Return [x, y] of the center of cell containing provided text 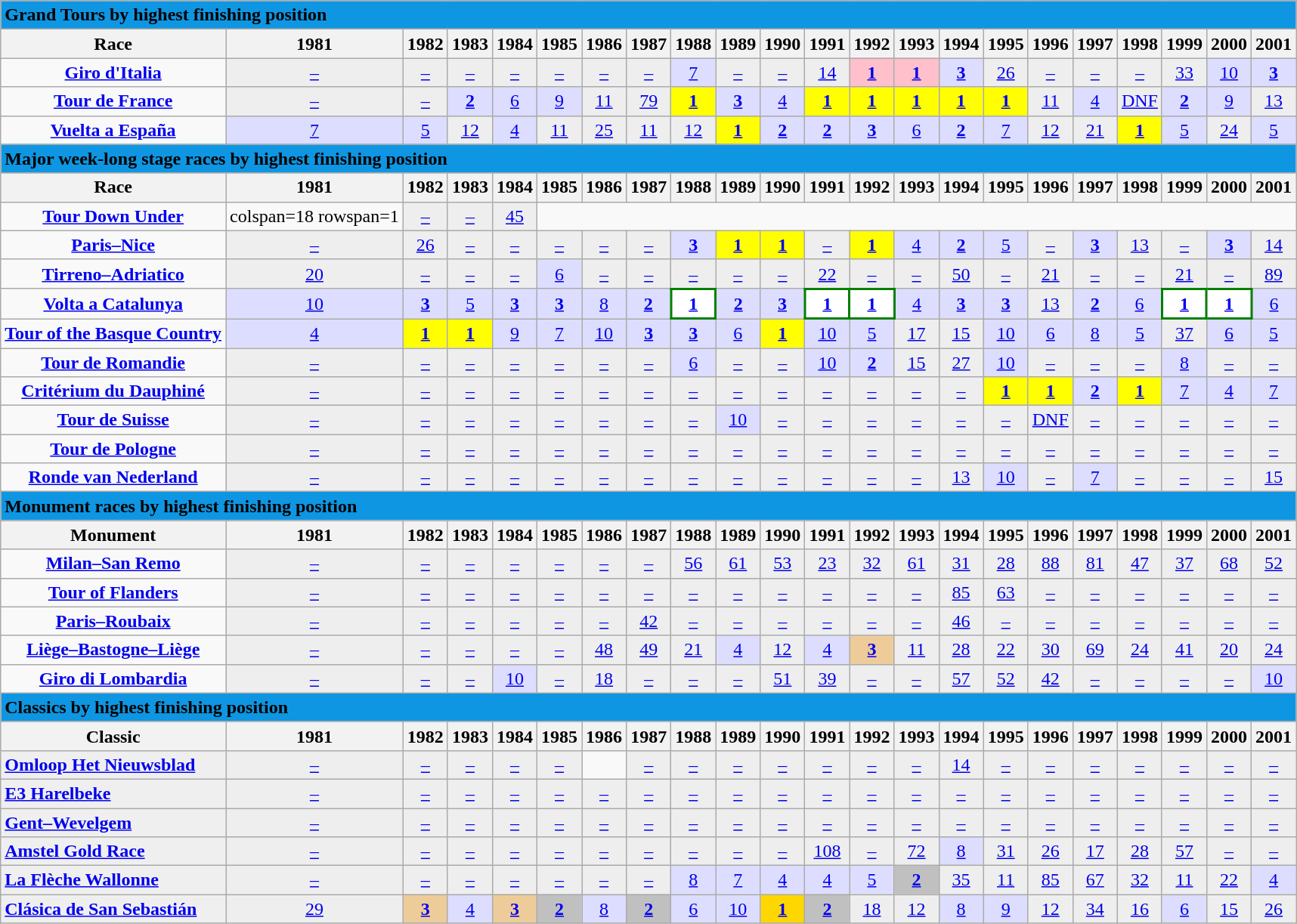
68 [1229, 564]
34 [1094, 909]
89 [1274, 273]
Paris–Roubaix [113, 621]
La Flèche Wallonne [113, 880]
Ronde van Nederland [113, 477]
Giro d'Italia [113, 73]
Milan–San Remo [113, 564]
35 [961, 880]
Clásica de San Sebastián [113, 909]
50 [961, 273]
25 [605, 130]
56 [694, 564]
39 [827, 678]
49 [648, 650]
33 [1184, 73]
E3 Harelbeke [113, 793]
Tour of the Basque Country [113, 334]
53 [783, 564]
79 [648, 101]
30 [1051, 650]
Tour de Suisse [113, 420]
Tour de Romandie [113, 362]
72 [916, 851]
Amstel Gold Race [113, 851]
41 [1184, 650]
Tour de France [113, 101]
Volta a Catalunya [113, 304]
Classic [113, 736]
Liège–Bastogne–Liège [113, 650]
23 [827, 564]
Tirreno–Adriatico [113, 273]
Tour de Pologne [113, 449]
Major week-long stage races by highest finishing position [648, 159]
Grand Tours by highest finishing position [648, 15]
88 [1051, 564]
Tour Down Under [113, 216]
51 [783, 678]
16 [1140, 909]
45 [514, 216]
Monument races by highest finishing position [648, 506]
46 [961, 621]
63 [1005, 592]
29 [314, 909]
Vuelta a España [113, 130]
Gent–Wevelgem [113, 823]
colspan=18 rowspan=1 [314, 216]
108 [827, 851]
Omloop Het Nieuwsblad [113, 765]
27 [961, 362]
81 [1094, 564]
48 [605, 650]
47 [1140, 564]
Paris–Nice [113, 245]
69 [1094, 650]
Classics by highest finishing position [648, 707]
Giro di Lombardia [113, 678]
67 [1094, 880]
Critérium du Dauphiné [113, 391]
Monument [113, 535]
Tour of Flanders [113, 592]
